Capture the cell that displays the provided text and extract its [X, Y] central coordinate. 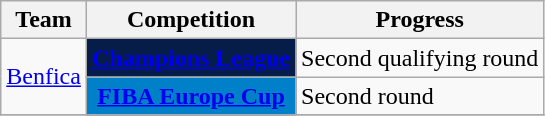
Benfica [44, 77]
FIBA Europe Cup [190, 96]
Second round [420, 96]
Champions League [190, 58]
Progress [420, 20]
Team [44, 20]
Second qualifying round [420, 58]
Competition [190, 20]
